Capture the cell that displays the provided text and extract its (X, Y) central coordinate. 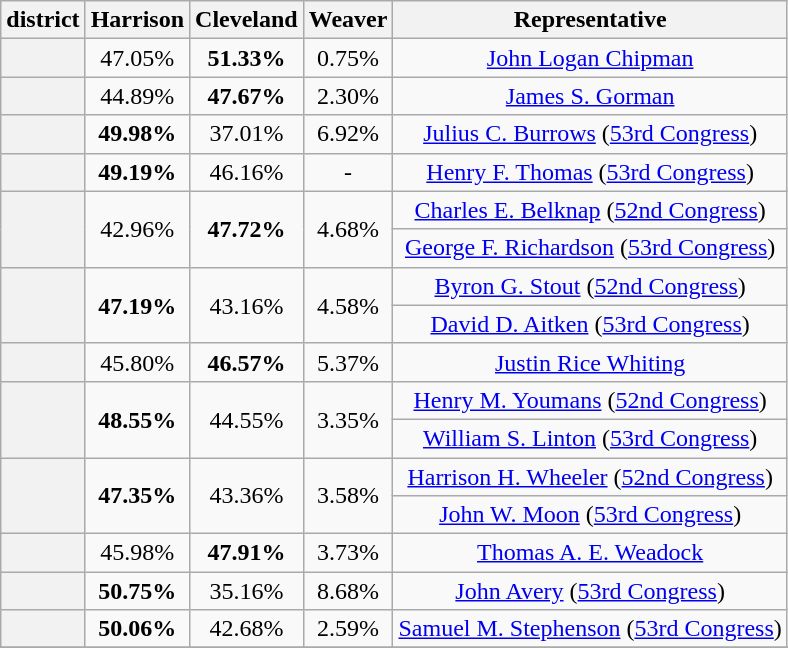
35.16% (247, 591)
43.16% (247, 305)
Samuel M. Stephenson (53rd Congress) (590, 629)
Charles E. Belknap (52nd Congress) (590, 210)
Byron G. Stout (52nd Congress) (590, 286)
42.96% (137, 229)
2.30% (348, 96)
3.35% (348, 419)
Harrison H. Wheeler (52nd Congress) (590, 477)
William S. Linton (53rd Congress) (590, 438)
47.67% (247, 96)
James S. Gorman (590, 96)
George F. Richardson (53rd Congress) (590, 248)
45.80% (137, 362)
3.58% (348, 496)
Thomas A. E. Weadock (590, 553)
47.35% (137, 496)
44.89% (137, 96)
Representative (590, 20)
Cleveland (247, 20)
47.19% (137, 305)
43.36% (247, 496)
0.75% (348, 58)
4.68% (348, 229)
David D. Aitken (53rd Congress) (590, 324)
49.19% (137, 172)
46.57% (247, 362)
47.72% (247, 229)
45.98% (137, 553)
49.98% (137, 134)
Henry M. Youmans (52nd Congress) (590, 400)
4.58% (348, 305)
2.59% (348, 629)
district (43, 20)
- (348, 172)
3.73% (348, 553)
46.16% (247, 172)
John W. Moon (53rd Congress) (590, 515)
50.75% (137, 591)
5.37% (348, 362)
Julius C. Burrows (53rd Congress) (590, 134)
Weaver (348, 20)
47.91% (247, 553)
44.55% (247, 419)
8.68% (348, 591)
Henry F. Thomas (53rd Congress) (590, 172)
Justin Rice Whiting (590, 362)
50.06% (137, 629)
Harrison (137, 20)
42.68% (247, 629)
6.92% (348, 134)
47.05% (137, 58)
John Logan Chipman (590, 58)
37.01% (247, 134)
John Avery (53rd Congress) (590, 591)
48.55% (137, 419)
51.33% (247, 58)
